Pinpoint the cell where the given text exists, returning its [X, Y] midpoint coordinate. 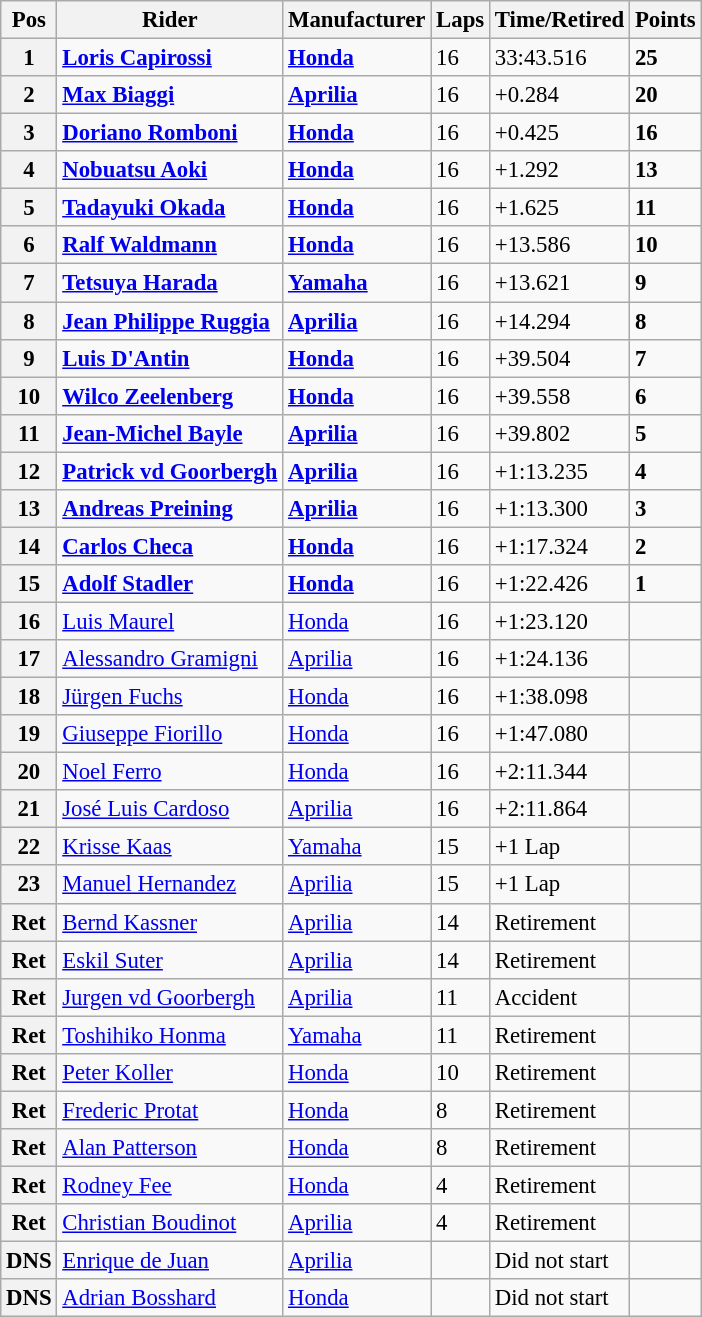
Carlos Checa [170, 546]
Pos [29, 20]
+0.425 [559, 133]
25 [666, 58]
+39.504 [559, 358]
Alessandro Gramigni [170, 659]
Jean-Michel Bayle [170, 433]
33:43.516 [559, 58]
José Luis Cardoso [170, 809]
+2:11.344 [559, 772]
+2:11.864 [559, 809]
Jurgen vd Goorbergh [170, 997]
+14.294 [559, 321]
12 [29, 471]
Jean Philippe Ruggia [170, 321]
Manuel Hernandez [170, 885]
19 [29, 734]
+13.586 [559, 245]
Time/Retired [559, 20]
Enrique de Juan [170, 1261]
Frederic Protat [170, 1110]
22 [29, 847]
Bernd Kassner [170, 922]
Adrian Bosshard [170, 1298]
Tadayuki Okada [170, 208]
Tetsuya Harada [170, 283]
Eskil Suter [170, 960]
Accident [559, 997]
+1:17.324 [559, 546]
+39.802 [559, 433]
Toshihiko Honma [170, 1035]
Doriano Romboni [170, 133]
+1:22.426 [559, 584]
+1.292 [559, 170]
Max Biaggi [170, 95]
+1:23.120 [559, 621]
+1:38.098 [559, 697]
21 [29, 809]
+1.625 [559, 208]
+0.284 [559, 95]
Ralf Waldmann [170, 245]
Luis Maurel [170, 621]
+1:13.235 [559, 471]
Loris Capirossi [170, 58]
Nobuatsu Aoki [170, 170]
18 [29, 697]
Points [666, 20]
+1:13.300 [559, 509]
Rodney Fee [170, 1185]
+39.558 [559, 396]
Peter Koller [170, 1073]
+13.621 [559, 283]
23 [29, 885]
Giuseppe Fiorillo [170, 734]
Manufacturer [357, 20]
Adolf Stadler [170, 584]
Jürgen Fuchs [170, 697]
+1:47.080 [559, 734]
17 [29, 659]
Wilco Zeelenberg [170, 396]
Krisse Kaas [170, 847]
Rider [170, 20]
Luis D'Antin [170, 358]
Christian Boudinot [170, 1223]
Alan Patterson [170, 1148]
+1:24.136 [559, 659]
Patrick vd Goorbergh [170, 471]
Noel Ferro [170, 772]
Andreas Preining [170, 509]
Laps [460, 20]
